Capture the cell that displays the provided text and extract its (x, y) central coordinate. 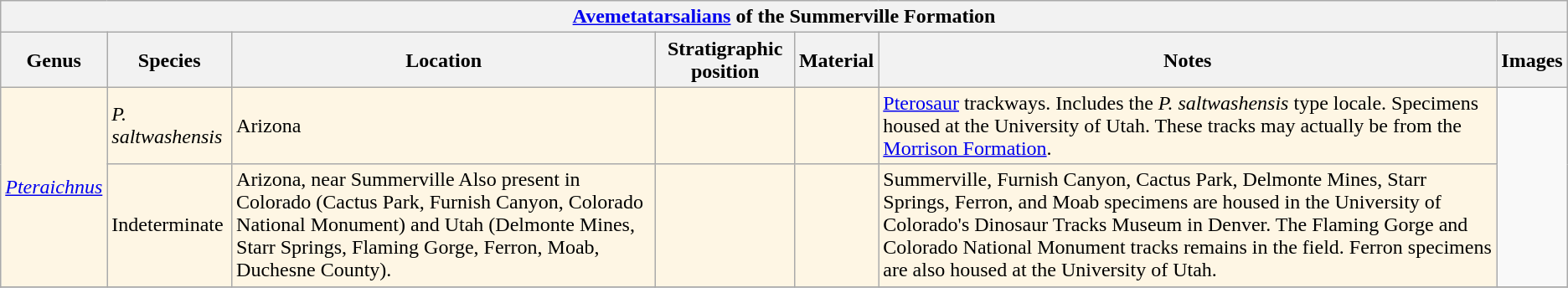
Stratigraphic position (725, 60)
Location (444, 60)
Images (1532, 60)
Pteraichnus (54, 187)
Notes (1188, 60)
Genus (54, 60)
Indeterminate (169, 225)
Species (169, 60)
Material (836, 60)
Avemetatarsalians of the Summerville Formation (784, 17)
P. saltwashensis (169, 126)
Arizona (444, 126)
